Return the [X, Y] coordinate for the center point of the cell that contains the specified text.  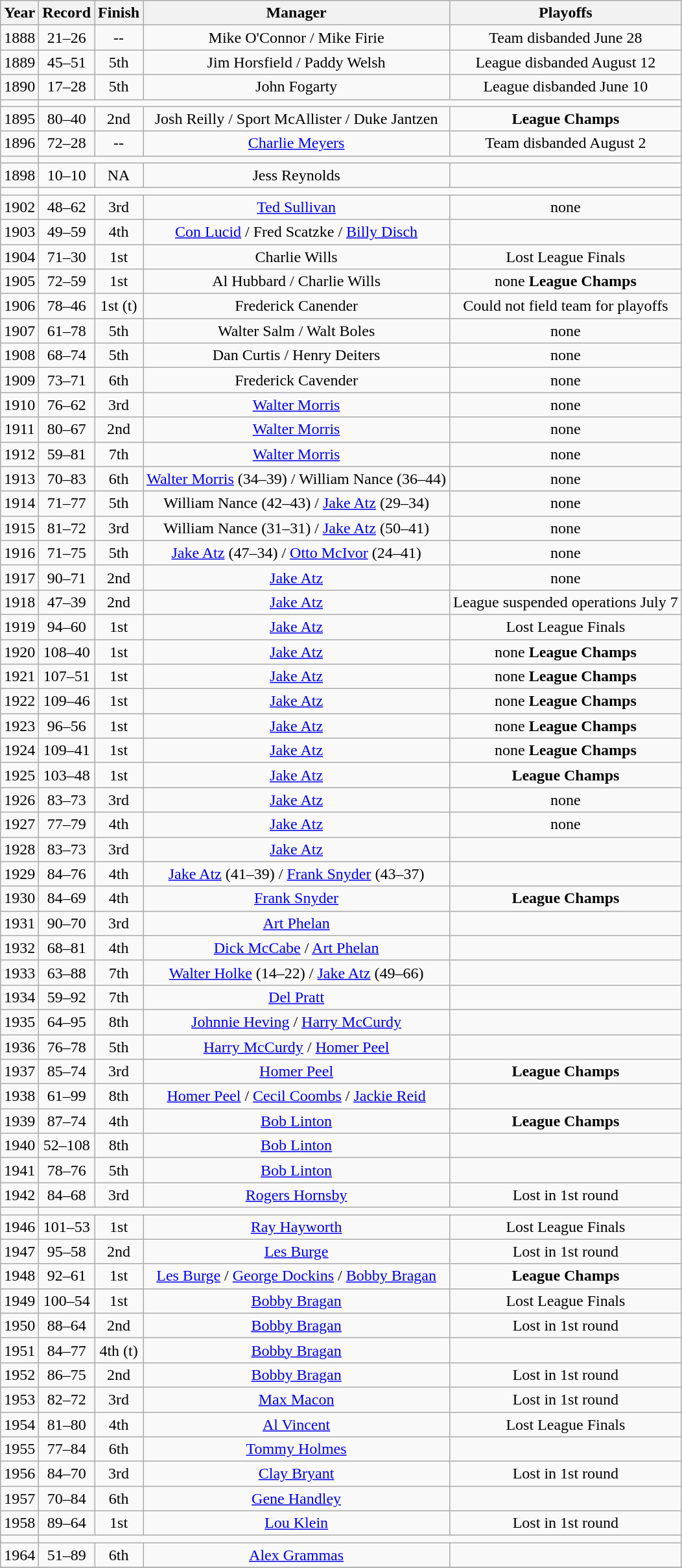
1925 [19, 775]
17–28 [67, 87]
1954 [19, 1424]
Walter Salm / Walt Boles [297, 331]
League disbanded August 12 [566, 62]
72–28 [67, 143]
1912 [19, 454]
70–84 [67, 1499]
101–53 [67, 1227]
1st (t) [119, 306]
1938 [19, 1096]
Team disbanded June 28 [566, 38]
109–46 [67, 701]
52–108 [67, 1146]
Jess Reynolds [297, 175]
Tommy Holmes [297, 1449]
Al Hubbard / Charlie Wills [297, 282]
Jake Atz (41–39) / Frank Snyder (43–37) [297, 874]
John Fogarty [297, 87]
1908 [19, 356]
1934 [19, 997]
1921 [19, 677]
1907 [19, 331]
Manager [297, 13]
96–56 [67, 726]
1955 [19, 1449]
1929 [19, 874]
League suspended operations July 7 [566, 602]
1964 [19, 1555]
1920 [19, 652]
1950 [19, 1325]
1914 [19, 503]
1926 [19, 800]
1939 [19, 1121]
Playoffs [566, 13]
NA [119, 175]
Alex Grammas [297, 1555]
47–39 [67, 602]
70–83 [67, 479]
Jake Atz (47–34) / Otto McIvor (24–41) [297, 553]
Harry McCurdy / Homer Peel [297, 1046]
77–84 [67, 1449]
1915 [19, 528]
1941 [19, 1170]
Charlie Wills [297, 256]
Max Macon [297, 1399]
72–59 [67, 282]
1931 [19, 923]
Team disbanded August 2 [566, 143]
1935 [19, 1022]
1930 [19, 899]
107–51 [67, 677]
1936 [19, 1046]
63–88 [67, 972]
1904 [19, 256]
Clay Bryant [297, 1474]
78–46 [67, 306]
Mike O'Connor / Mike Firie [297, 38]
Josh Reilly / Sport McAllister / Duke Jantzen [297, 119]
1932 [19, 948]
Jim Horsfield / Paddy Welsh [297, 62]
Could not field team for playoffs [566, 306]
1927 [19, 825]
1906 [19, 306]
108–40 [67, 652]
1948 [19, 1276]
Frank Snyder [297, 899]
45–51 [67, 62]
1928 [19, 849]
Del Pratt [297, 997]
Finish [119, 13]
1940 [19, 1146]
1953 [19, 1399]
84–69 [67, 899]
Frederick Cavender [297, 380]
Les Burge / George Dockins / Bobby Bragan [297, 1276]
68–81 [67, 948]
1942 [19, 1195]
76–78 [67, 1046]
1905 [19, 282]
84–70 [67, 1474]
100–54 [67, 1301]
Frederick Canender [297, 306]
Art Phelan [297, 923]
Dan Curtis / Henry Deiters [297, 356]
1902 [19, 207]
William Nance (42–43) / Jake Atz (29–34) [297, 503]
Rogers Hornsby [297, 1195]
1918 [19, 602]
61–78 [67, 331]
1890 [19, 87]
1956 [19, 1474]
94–60 [67, 627]
1958 [19, 1523]
1949 [19, 1301]
49–59 [67, 232]
1924 [19, 751]
71–75 [67, 553]
80–67 [67, 429]
1903 [19, 232]
68–74 [67, 356]
Homer Peel [297, 1072]
1913 [19, 479]
Ray Hayworth [297, 1227]
1919 [19, 627]
84–68 [67, 1195]
77–79 [67, 825]
1917 [19, 577]
League disbanded June 10 [566, 87]
76–62 [67, 405]
95–58 [67, 1251]
Les Burge [297, 1251]
48–62 [67, 207]
80–40 [67, 119]
84–77 [67, 1350]
84–76 [67, 874]
Con Lucid / Fred Scatzke / Billy Disch [297, 232]
86–75 [67, 1375]
1889 [19, 62]
1898 [19, 175]
1916 [19, 553]
1923 [19, 726]
92–61 [67, 1276]
71–30 [67, 256]
Charlie Meyers [297, 143]
10–10 [67, 175]
64–95 [67, 1022]
71–77 [67, 503]
59–92 [67, 997]
21–26 [67, 38]
59–81 [67, 454]
1909 [19, 380]
1933 [19, 972]
Gene Handley [297, 1499]
1922 [19, 701]
90–71 [67, 577]
4th (t) [119, 1350]
1946 [19, 1227]
Walter Morris (34–39) / William Nance (36–44) [297, 479]
89–64 [67, 1523]
Year [19, 13]
1947 [19, 1251]
51–89 [67, 1555]
1910 [19, 405]
1937 [19, 1072]
1911 [19, 429]
Homer Peel / Cecil Coombs / Jackie Reid [297, 1096]
1896 [19, 143]
1957 [19, 1499]
Lou Klein [297, 1523]
61–99 [67, 1096]
Ted Sullivan [297, 207]
81–80 [67, 1424]
Johnnie Heving / Harry McCurdy [297, 1022]
109–41 [67, 751]
1951 [19, 1350]
90–70 [67, 923]
85–74 [67, 1072]
Dick McCabe / Art Phelan [297, 948]
William Nance (31–31) / Jake Atz (50–41) [297, 528]
Record [67, 13]
81–72 [67, 528]
73–71 [67, 380]
103–48 [67, 775]
88–64 [67, 1325]
Al Vincent [297, 1424]
87–74 [67, 1121]
Walter Holke (14–22) / Jake Atz (49–66) [297, 972]
78–76 [67, 1170]
1952 [19, 1375]
1888 [19, 38]
82–72 [67, 1399]
1895 [19, 119]
